Scan for the cell matching the given text and deliver its (x, y) coordinate at center. 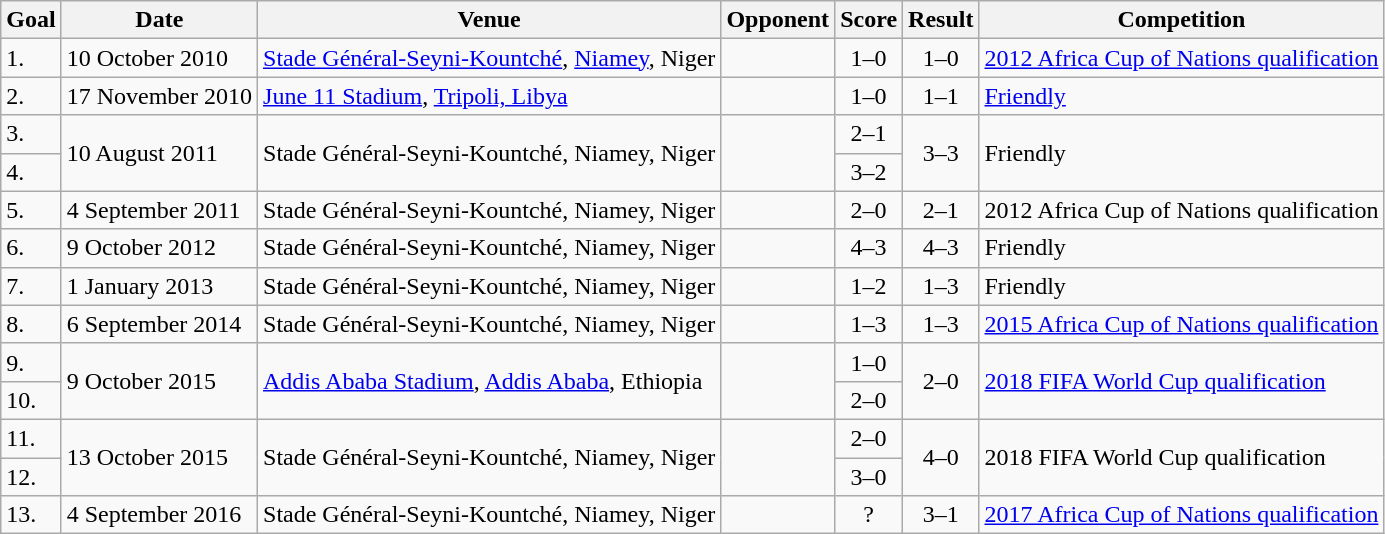
1 January 2013 (159, 286)
2. (31, 96)
Opponent (778, 20)
13. (31, 515)
Score (869, 20)
8. (31, 324)
3–3 (941, 153)
9 October 2015 (159, 381)
2017 Africa Cup of Nations qualification (1182, 515)
3–2 (869, 172)
Venue (490, 20)
Result (941, 20)
9. (31, 362)
1–2 (869, 286)
2015 Africa Cup of Nations qualification (1182, 324)
Addis Ababa Stadium, Addis Ababa, Ethiopia (490, 381)
10 August 2011 (159, 153)
4 September 2011 (159, 210)
10. (31, 400)
4 September 2016 (159, 515)
17 November 2010 (159, 96)
5. (31, 210)
1. (31, 58)
4–0 (941, 457)
3. (31, 134)
7. (31, 286)
12. (31, 477)
1–1 (941, 96)
June 11 Stadium, Tripoli, Libya (490, 96)
Date (159, 20)
3–1 (941, 515)
3–0 (869, 477)
11. (31, 438)
13 October 2015 (159, 457)
6. (31, 248)
Goal (31, 20)
10 October 2010 (159, 58)
9 October 2012 (159, 248)
4. (31, 172)
? (869, 515)
6 September 2014 (159, 324)
Competition (1182, 20)
